Locate the cell with the specified text and output its [x, y] center coordinate. 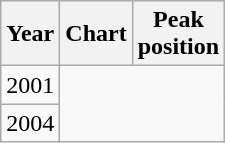
Chart [96, 34]
2001 [30, 85]
Peakposition [178, 34]
2004 [30, 123]
Year [30, 34]
